Locate the cell with the specified text and output its [X, Y] center coordinate. 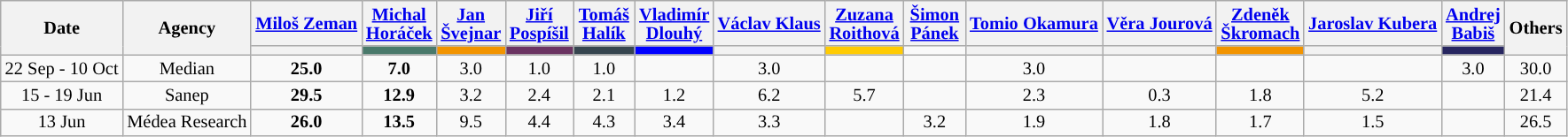
Šimon Pánek [935, 23]
15 - 19 Jun [62, 95]
Médea Research [186, 122]
3.3 [769, 122]
4.4 [539, 122]
9.5 [471, 122]
30.0 [1536, 69]
Zdeněk Škromach [1260, 23]
26.5 [1536, 122]
Others [1536, 27]
13 Jun [62, 122]
3.4 [674, 122]
2.4 [539, 95]
Zuzana Roithová [865, 23]
13.5 [399, 122]
Vladimír Dlouhý [674, 23]
Median [186, 69]
Agency [186, 27]
Jan Švejnar [471, 23]
1.5 [1372, 122]
2.3 [1034, 95]
4.3 [605, 122]
21.4 [1536, 95]
Tomio Okamura [1034, 23]
29.5 [307, 95]
Andrej Babiš [1473, 23]
Jaroslav Kubera [1372, 23]
5.2 [1372, 95]
2.1 [605, 95]
Date [62, 27]
0.3 [1159, 95]
Jiří Pospíšil [539, 23]
1.2 [674, 95]
7.0 [399, 69]
Michal Horáček [399, 23]
Věra Jourová [1159, 23]
Sanep [186, 95]
1.9 [1034, 122]
Tomáš Halík [605, 23]
5.7 [865, 95]
1.7 [1260, 122]
12.9 [399, 95]
22 Sep - 10 Oct [62, 69]
26.0 [307, 122]
25.0 [307, 69]
Václav Klaus [769, 23]
Miloš Zeman [307, 23]
6.2 [769, 95]
